Locate the cell with the specified text and output its (X, Y) center coordinate. 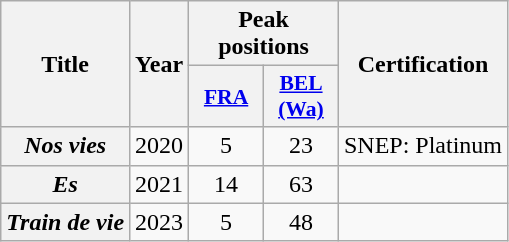
Title (66, 64)
48 (302, 222)
2023 (160, 222)
63 (302, 184)
2021 (160, 184)
14 (226, 184)
BEL (Wa) (302, 96)
FRA (226, 96)
Year (160, 64)
Es (66, 184)
Certification (422, 64)
Nos vies (66, 146)
2020 (160, 146)
Peak positions (264, 34)
Train de vie (66, 222)
SNEP: Platinum (422, 146)
23 (302, 146)
